Detect which cell encompasses the target text, then output its [x, y] center coordinate. 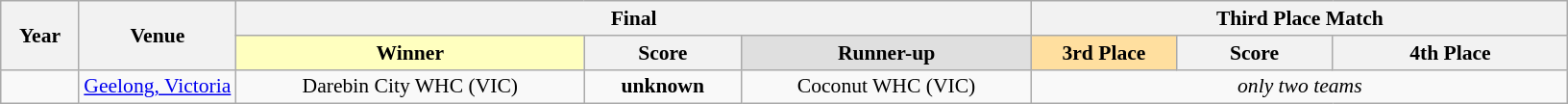
Year [40, 35]
Geelong, Victoria [158, 87]
Darebin City WHC (VIC) [409, 87]
Runner-up [886, 53]
Final [633, 18]
Third Place Match [1300, 18]
only two teams [1300, 87]
4th Place [1451, 53]
Coconut WHC (VIC) [886, 87]
unknown [663, 87]
Venue [158, 35]
3rd Place [1104, 53]
Winner [409, 53]
